Identify which cell holds the provided text, then report its (X, Y) central coordinate. 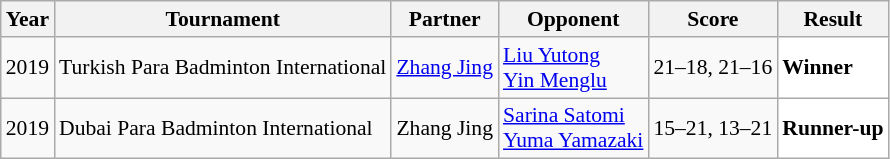
Partner (444, 19)
Sarina Satomi Yuma Yamazaki (573, 128)
Result (832, 19)
Score (712, 19)
Tournament (222, 19)
21–18, 21–16 (712, 68)
Runner-up (832, 128)
Turkish Para Badminton International (222, 68)
Opponent (573, 19)
Winner (832, 68)
Dubai Para Badminton International (222, 128)
15–21, 13–21 (712, 128)
Liu Yutong Yin Menglu (573, 68)
Year (28, 19)
